Provide the (X, Y) coordinate of the cell's center where the given text is located.  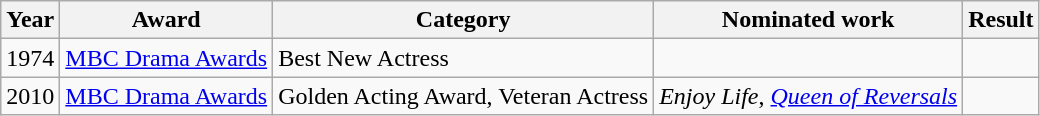
Category (464, 20)
1974 (30, 58)
Year (30, 20)
Award (166, 20)
Enjoy Life, Queen of Reversals (808, 96)
2010 (30, 96)
Best New Actress (464, 58)
Result (1001, 20)
Golden Acting Award, Veteran Actress (464, 96)
Nominated work (808, 20)
